Output the [X, Y] coordinate of the center of the cell containing the given text.  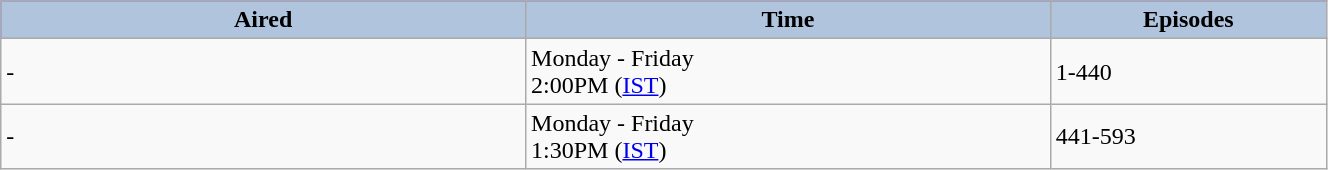
1-440 [1188, 72]
441-593 [1188, 136]
Monday - Friday 2:00PM (IST) [788, 72]
Aired [264, 20]
Episodes [1188, 20]
Time [788, 20]
Monday - Friday 1:30PM (IST) [788, 136]
